Return the [X, Y] coordinate for the center point of the cell that contains the specified text.  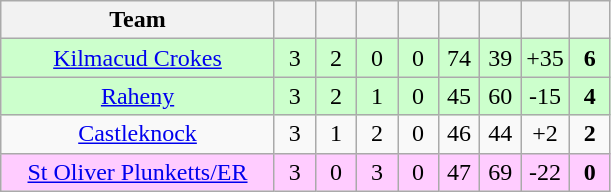
39 [500, 58]
60 [500, 96]
Team [138, 20]
-22 [546, 172]
44 [500, 134]
St Oliver Plunketts/ER [138, 172]
4 [590, 96]
+35 [546, 58]
Kilmacud Crokes [138, 58]
Castleknock [138, 134]
Raheny [138, 96]
6 [590, 58]
46 [460, 134]
69 [500, 172]
-15 [546, 96]
+2 [546, 134]
74 [460, 58]
47 [460, 172]
45 [460, 96]
